For the text-containing cell, return its midpoint in (X, Y) coordinate format. 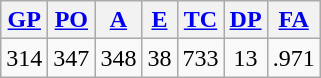
FA (294, 20)
PO (72, 20)
A (118, 20)
GP (24, 20)
38 (160, 58)
348 (118, 58)
E (160, 20)
TC (200, 20)
347 (72, 58)
DP (246, 20)
13 (246, 58)
733 (200, 58)
314 (24, 58)
.971 (294, 58)
